Capture the cell that displays the provided text and extract its (X, Y) central coordinate. 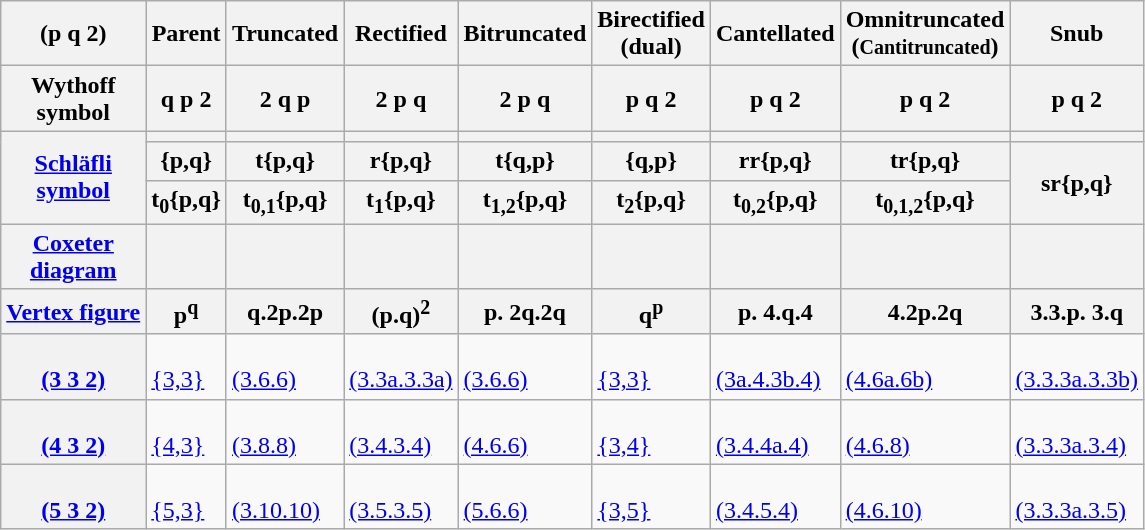
(3.3a.3.3a) (401, 366)
qp (652, 312)
Birectified(dual) (652, 34)
2 q p (284, 98)
(4.6.10) (925, 496)
(3.3.3a.3.3b) (1077, 366)
(3.10.10) (284, 496)
(3.3.3a.3.5) (1077, 496)
Truncated (284, 34)
Wythoffsymbol (74, 98)
t2{p,q} (652, 202)
(4.6.6) (525, 432)
{4,3} (186, 432)
Bitruncated (525, 34)
(3 3 2) (74, 366)
{p,q} (186, 161)
(3.4.5.4) (775, 496)
tr{p,q} (925, 161)
(3.5.3.5) (401, 496)
(3.8.8) (284, 432)
{3,4} (652, 432)
3.3.p. 3.q (1077, 312)
t{q,p} (525, 161)
Omnitruncated(Cantitruncated) (925, 34)
Schläflisymbol (74, 178)
(3a.4.3b.4) (775, 366)
rr{p,q} (775, 161)
t0{p,q} (186, 202)
t0,1{p,q} (284, 202)
Rectified (401, 34)
t1{p,q} (401, 202)
q p 2 (186, 98)
(5.6.6) (525, 496)
t0,2{p,q} (775, 202)
t0,1,2{p,q} (925, 202)
{q,p} (652, 161)
Parent (186, 34)
Snub (1077, 34)
(4.6.8) (925, 432)
p. 4.q.4 (775, 312)
sr{p,q} (1077, 183)
(5 3 2) (74, 496)
(p.q)2 (401, 312)
pq (186, 312)
(p q 2) (74, 34)
(3.3.3a.3.4) (1077, 432)
(4.6a.6b) (925, 366)
t1,2{p,q} (525, 202)
p. 2q.2q (525, 312)
q.2p.2p (284, 312)
(3.4.4a.4) (775, 432)
{3,5} (652, 496)
t{p,q} (284, 161)
Cantellated (775, 34)
r{p,q} (401, 161)
(4 3 2) (74, 432)
Coxeterdiagram (74, 256)
(3.4.3.4) (401, 432)
{5,3} (186, 496)
4.2p.2q (925, 312)
Vertex figure (74, 312)
